Extract the [X, Y] coordinate from the center of the cell holding the provided text.  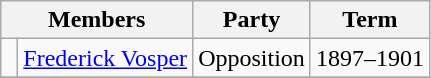
Opposition [252, 58]
Party [252, 20]
Term [370, 20]
Members [97, 20]
Frederick Vosper [106, 58]
1897–1901 [370, 58]
